Pinpoint the cell where the given text exists, returning its [x, y] midpoint coordinate. 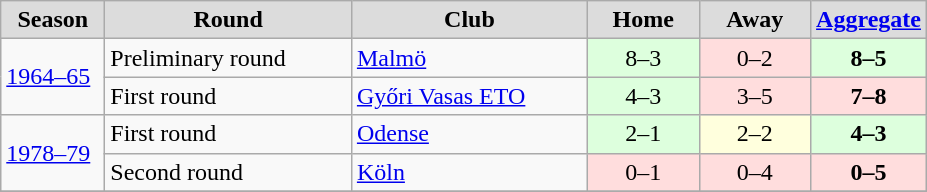
Club [469, 20]
2–2 [755, 134]
3–5 [755, 96]
0–5 [869, 172]
0–1 [643, 172]
Odense [469, 134]
Round [228, 20]
8–5 [869, 58]
Away [755, 20]
0–2 [755, 58]
Second round [228, 172]
Malmö [469, 58]
0–4 [755, 172]
8–3 [643, 58]
Köln [469, 172]
2–1 [643, 134]
1978–79 [53, 153]
Aggregate [869, 20]
Győri Vasas ETO [469, 96]
7–8 [869, 96]
Season [53, 20]
Preliminary round [228, 58]
1964–65 [53, 77]
Home [643, 20]
